Detect which cell encompasses the target text, then output its (X, Y) center coordinate. 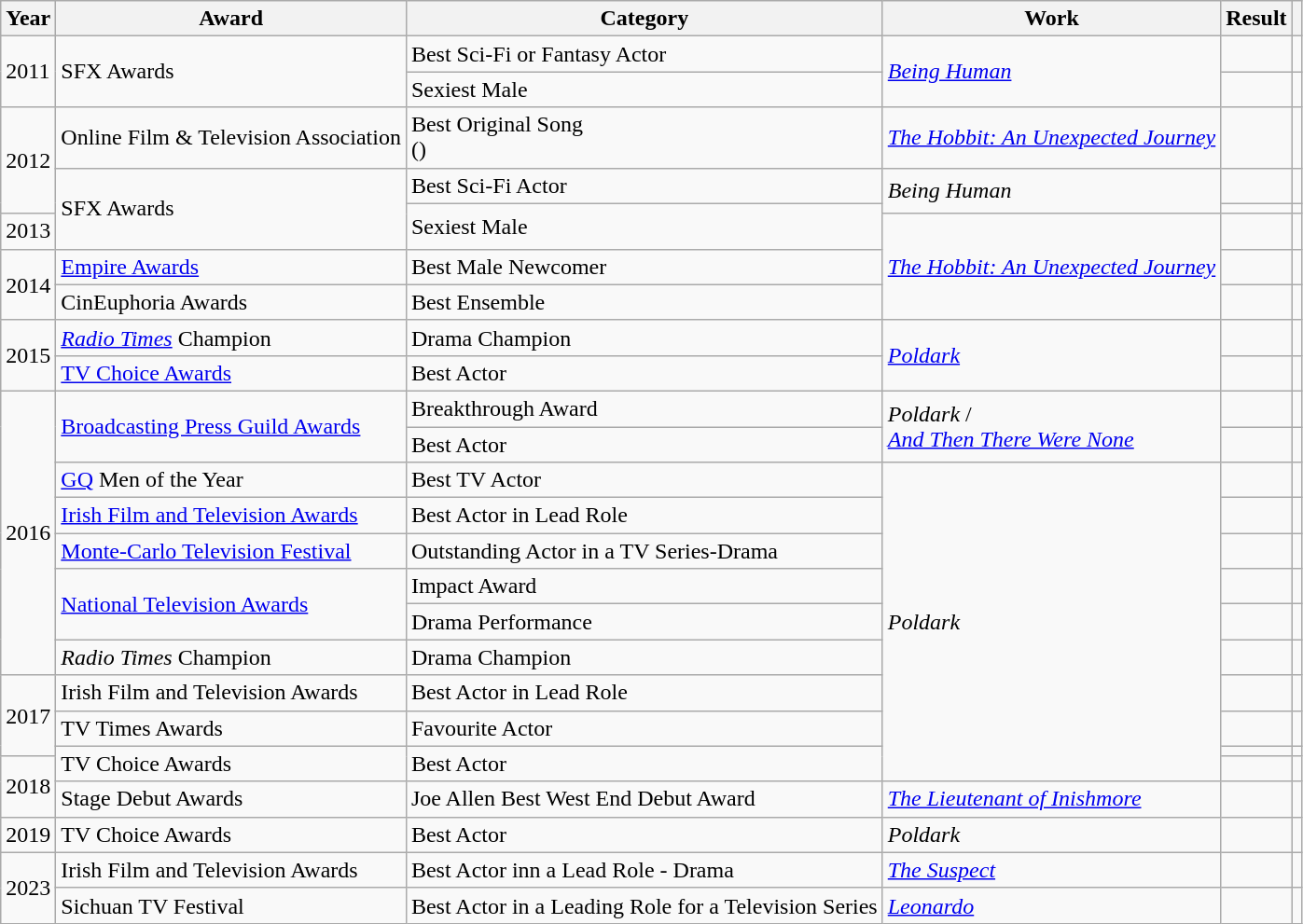
Best Sci-Fi Actor (644, 186)
TV Times Awards (231, 728)
2015 (28, 355)
Impact Award (644, 586)
2018 (28, 787)
Best Ensemble (644, 302)
Award (231, 19)
Best Sci-Fi or Fantasy Actor (644, 54)
Empire Awards (231, 267)
2014 (28, 284)
Result (1256, 19)
Outstanding Actor in a TV Series-Drama (644, 551)
2017 (28, 716)
National Television Awards (231, 604)
2023 (28, 888)
Leonardo (1052, 905)
Category (644, 19)
Joe Allen Best West End Debut Award (644, 799)
Best Original Song() (644, 138)
Poldark /And Then There Were None (1052, 426)
The Lieutenant of Inishmore (1052, 799)
GQ Men of the Year (231, 480)
Best TV Actor (644, 480)
The Suspect (1052, 870)
Breakthrough Award (644, 408)
Work (1052, 19)
Favourite Actor (644, 728)
Online Film & Television Association (231, 138)
2011 (28, 72)
2016 (28, 532)
Sichuan TV Festival (231, 905)
Broadcasting Press Guild Awards (231, 426)
2019 (28, 834)
Best Actor in a Leading Role for a Television Series (644, 905)
CinEuphoria Awards (231, 302)
Best Male Newcomer (644, 267)
2013 (28, 231)
Monte-Carlo Television Festival (231, 551)
Drama Performance (644, 622)
2012 (28, 160)
Year (28, 19)
Stage Debut Awards (231, 799)
Best Actor inn a Lead Role - Drama (644, 870)
